Detect which cell encompasses the target text, then output its (X, Y) center coordinate. 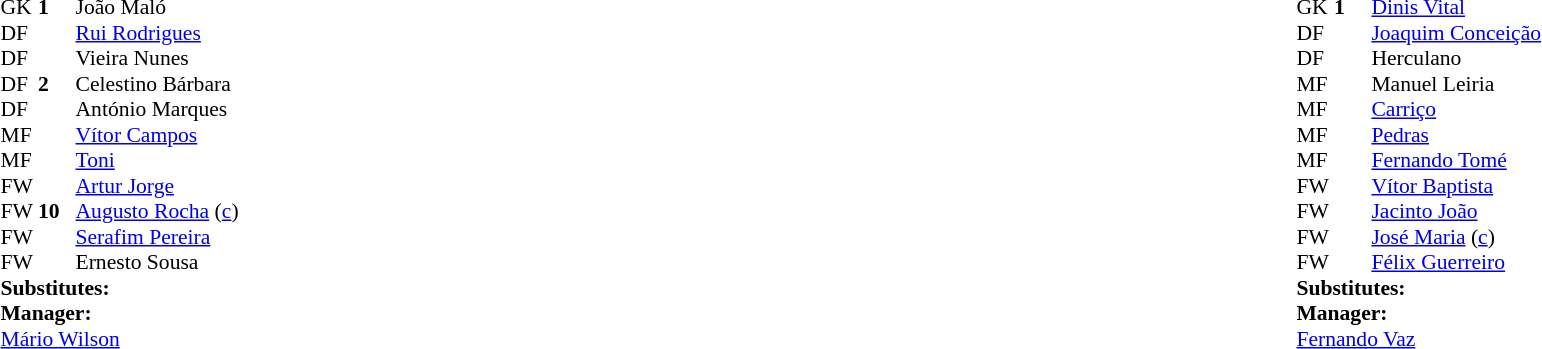
10 (57, 211)
Pedras (1456, 135)
Celestino Bárbara (158, 84)
Joaquim Conceição (1456, 33)
Serafim Pereira (158, 237)
2 (57, 84)
Toni (158, 161)
Artur Jorge (158, 186)
Herculano (1456, 59)
Augusto Rocha (c) (158, 211)
Manuel Leiria (1456, 84)
Carriço (1456, 109)
Vieira Nunes (158, 59)
Vítor Baptista (1456, 186)
Ernesto Sousa (158, 263)
José Maria (c) (1456, 237)
Jacinto João (1456, 211)
António Marques (158, 109)
Vítor Campos (158, 135)
Rui Rodrigues (158, 33)
Félix Guerreiro (1456, 263)
Fernando Tomé (1456, 161)
